Search for the cell housing the specified text and yield its (X, Y) center coordinate. 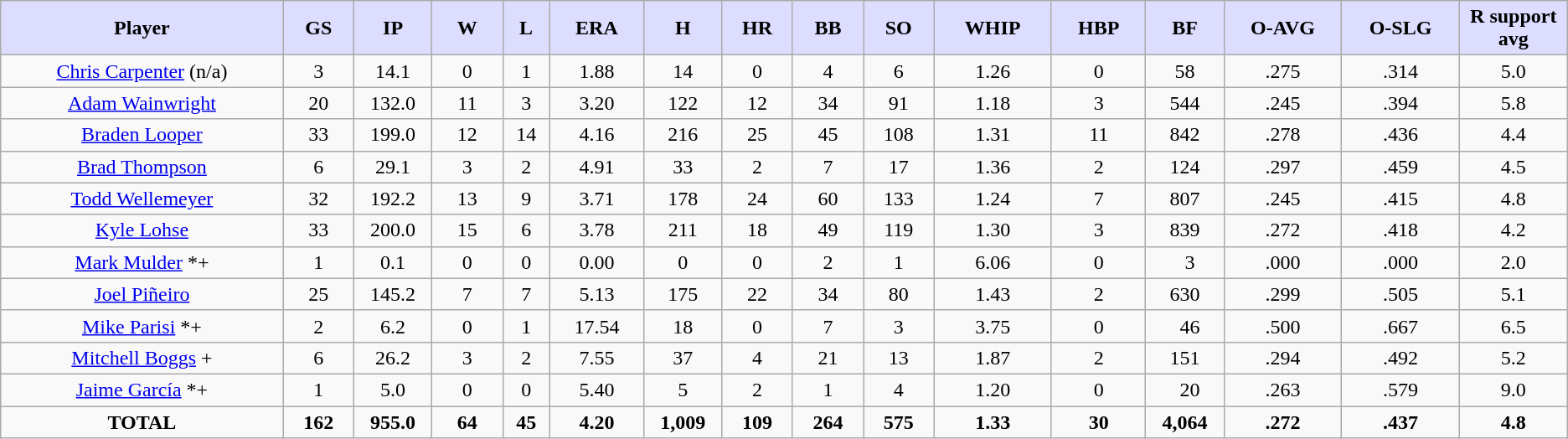
O-AVG (1283, 28)
1.18 (993, 103)
199.0 (392, 135)
1.36 (993, 167)
1.30 (993, 230)
15 (467, 230)
Todd Wellemeyer (142, 199)
108 (899, 135)
.278 (1283, 135)
.275 (1283, 71)
109 (757, 421)
1.87 (993, 358)
Braden Looper (142, 135)
4.5 (1513, 167)
17.54 (596, 326)
2.0 (1513, 262)
1.20 (993, 390)
6.06 (993, 262)
H (683, 28)
.667 (1400, 326)
1.33 (993, 421)
842 (1184, 135)
.294 (1283, 358)
3.20 (596, 103)
3.78 (596, 230)
1.43 (993, 294)
9.0 (1513, 390)
.505 (1400, 294)
175 (683, 294)
630 (1184, 294)
W (467, 28)
1.24 (993, 199)
145.2 (392, 294)
5 (683, 390)
5.2 (1513, 358)
SO (899, 28)
46 (1184, 326)
5.40 (596, 390)
HR (757, 28)
122 (683, 103)
80 (899, 294)
7.55 (596, 358)
1,009 (683, 421)
6.5 (1513, 326)
Joel Piñeiro (142, 294)
TOTAL (142, 421)
58 (1184, 71)
264 (828, 421)
0.1 (392, 262)
0.00 (596, 262)
124 (1184, 167)
29.1 (392, 167)
.436 (1400, 135)
4.20 (596, 421)
Mark Mulder *+ (142, 262)
5.13 (596, 294)
14.1 (392, 71)
4.2 (1513, 230)
4.4 (1513, 135)
R support avg (1513, 28)
91 (899, 103)
192.2 (392, 199)
.492 (1400, 358)
.299 (1283, 294)
4.16 (596, 135)
151 (1184, 358)
.394 (1400, 103)
839 (1184, 230)
22 (757, 294)
Chris Carpenter (n/a) (142, 71)
HBP (1098, 28)
32 (318, 199)
.579 (1400, 390)
.314 (1400, 71)
.263 (1283, 390)
.500 (1283, 326)
3.71 (596, 199)
178 (683, 199)
Brad Thompson (142, 167)
575 (899, 421)
17 (899, 167)
6.2 (392, 326)
132.0 (392, 103)
119 (899, 230)
807 (1184, 199)
200.0 (392, 230)
GS (318, 28)
.418 (1400, 230)
4,064 (1184, 421)
544 (1184, 103)
30 (1098, 421)
26.2 (392, 358)
4.91 (596, 167)
49 (828, 230)
3.75 (993, 326)
Kyle Lohse (142, 230)
Player (142, 28)
1.88 (596, 71)
211 (683, 230)
L (526, 28)
133 (899, 199)
64 (467, 421)
21 (828, 358)
37 (683, 358)
O-SLG (1400, 28)
WHIP (993, 28)
BF (1184, 28)
5.8 (1513, 103)
24 (757, 199)
.297 (1283, 167)
BB (828, 28)
1.26 (993, 71)
5.1 (1513, 294)
ERA (596, 28)
.459 (1400, 167)
60 (828, 199)
.415 (1400, 199)
Mitchell Boggs + (142, 358)
162 (318, 421)
955.0 (392, 421)
Adam Wainwright (142, 103)
9 (526, 199)
Jaime García *+ (142, 390)
IP (392, 28)
1.31 (993, 135)
.437 (1400, 421)
216 (683, 135)
Mike Parisi *+ (142, 326)
